Output the [x, y] coordinate of the center of the cell containing the given text.  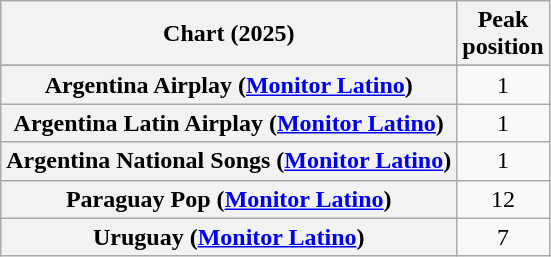
Argentina Airplay (Monitor Latino) [229, 85]
Paraguay Pop (Monitor Latino) [229, 199]
Argentina Latin Airplay (Monitor Latino) [229, 123]
Uruguay (Monitor Latino) [229, 237]
7 [503, 237]
Chart (2025) [229, 34]
12 [503, 199]
Peakposition [503, 34]
Argentina National Songs (Monitor Latino) [229, 161]
